Determine the (x, y) coordinate at the center of the cell enclosing the given text.  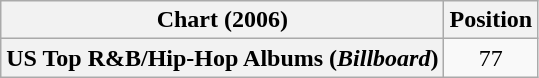
US Top R&B/Hip-Hop Albums (Billboard) (222, 58)
Position (491, 20)
Chart (2006) (222, 20)
77 (491, 58)
